Return the [x, y] coordinate for the center point of the cell that contains the specified text.  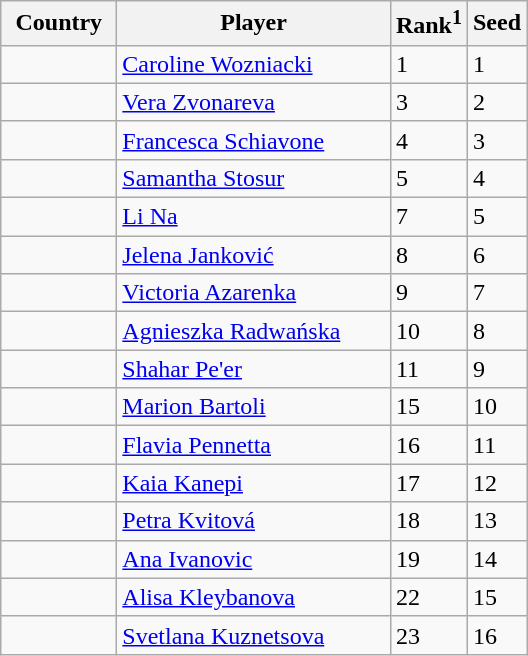
Petra Kvitová [254, 521]
Caroline Wozniacki [254, 64]
Victoria Azarenka [254, 293]
Samantha Stosur [254, 178]
13 [496, 521]
Marion Bartoli [254, 407]
Vera Zvonareva [254, 102]
Shahar Pe'er [254, 369]
Seed [496, 24]
Agnieszka Radwańska [254, 331]
Kaia Kanepi [254, 483]
Svetlana Kuznetsova [254, 635]
Player [254, 24]
22 [428, 597]
Francesca Schiavone [254, 140]
23 [428, 635]
Flavia Pennetta [254, 445]
Country [59, 24]
Alisa Kleybanova [254, 597]
18 [428, 521]
Rank1 [428, 24]
2 [496, 102]
6 [496, 255]
14 [496, 559]
12 [496, 483]
19 [428, 559]
Li Na [254, 217]
17 [428, 483]
Jelena Janković [254, 255]
Ana Ivanovic [254, 559]
